Determine the (X, Y) coordinate at the center of the cell enclosing the given text.  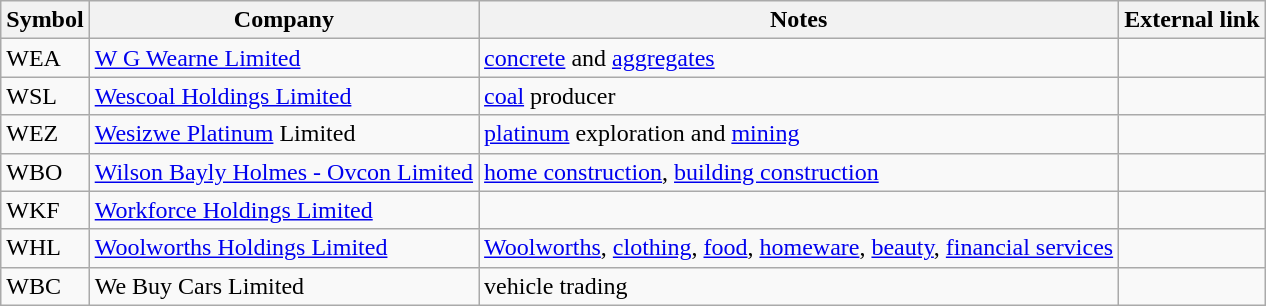
home construction, building construction (799, 172)
WEA (45, 58)
W G Wearne Limited (284, 58)
Wescoal Holdings Limited (284, 96)
External link (1192, 20)
WSL (45, 96)
Wesizwe Platinum Limited (284, 134)
platinum exploration and mining (799, 134)
WKF (45, 210)
coal producer (799, 96)
WBC (45, 286)
WHL (45, 248)
Workforce Holdings Limited (284, 210)
Wilson Bayly Holmes - Ovcon Limited (284, 172)
vehicle trading (799, 286)
Notes (799, 20)
WBO (45, 172)
Woolworths, clothing, food, homeware, beauty, financial services (799, 248)
concrete and aggregates (799, 58)
WEZ (45, 134)
Woolworths Holdings Limited (284, 248)
Company (284, 20)
Symbol (45, 20)
We Buy Cars Limited (284, 286)
